Capture the cell that displays the provided text and extract its [X, Y] central coordinate. 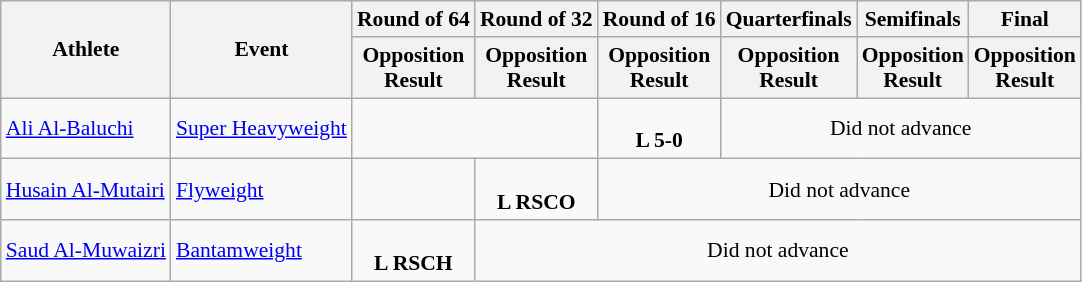
Semifinals [913, 19]
Husain Al-Mutairi [86, 190]
Saud Al-Muwaizri [86, 250]
Flyweight [262, 190]
Round of 64 [414, 19]
Event [262, 50]
Round of 16 [660, 19]
Round of 32 [536, 19]
Super Heavyweight [262, 128]
L 5-0 [660, 128]
Athlete [86, 50]
Quarterfinals [789, 19]
Ali Al-Baluchi [86, 128]
L RSCH [414, 250]
Bantamweight [262, 250]
L RSCO [536, 190]
Final [1025, 19]
